Determine the [x, y] coordinate at the center of the cell enclosing the given text.  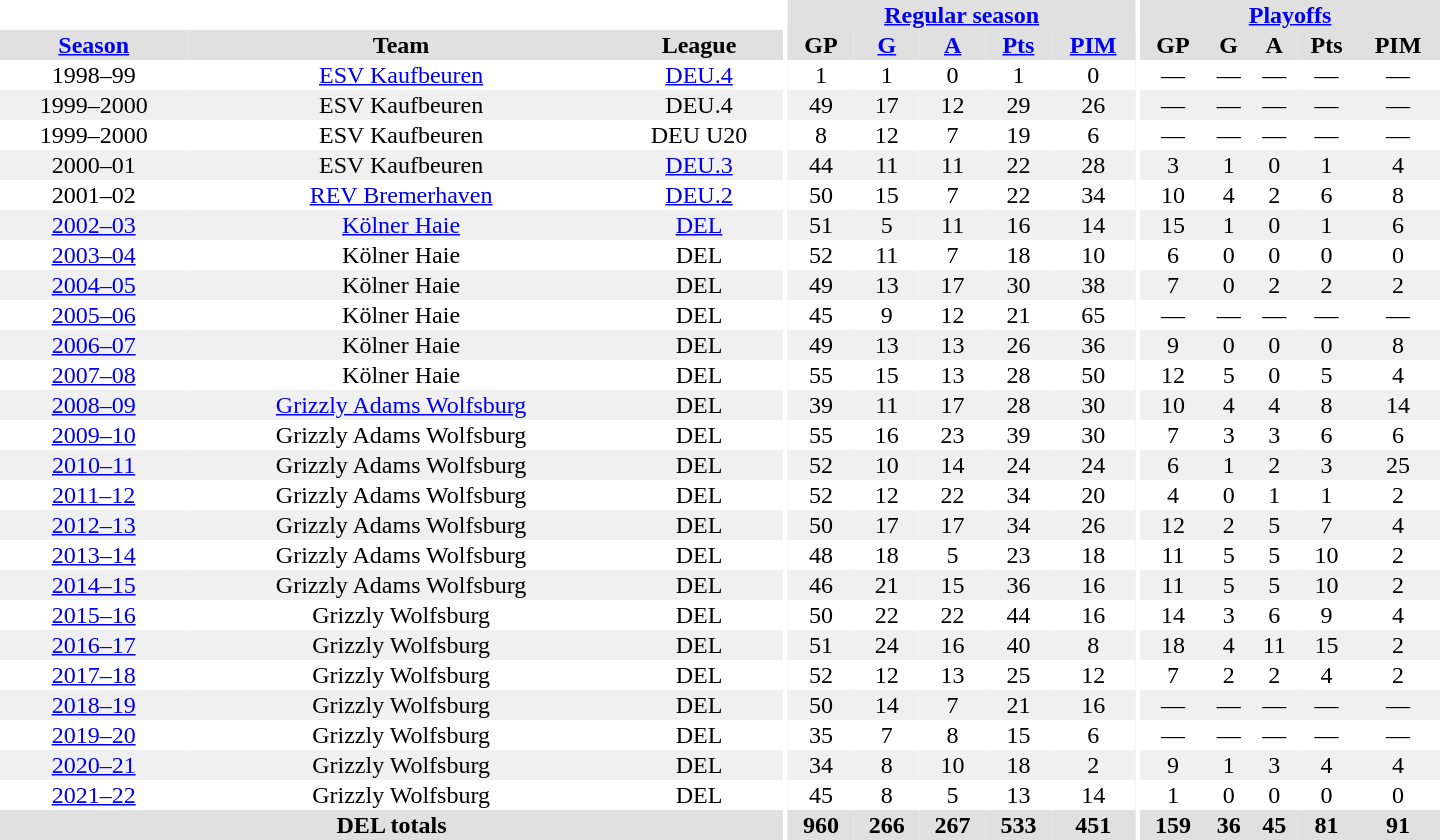
29 [1019, 105]
38 [1093, 285]
2000–01 [94, 165]
1998–99 [94, 75]
81 [1326, 825]
451 [1093, 825]
46 [821, 585]
2004–05 [94, 285]
40 [1019, 645]
19 [1019, 135]
2003–04 [94, 255]
960 [821, 825]
2001–02 [94, 195]
2016–17 [94, 645]
65 [1093, 315]
35 [821, 735]
533 [1019, 825]
2020–21 [94, 765]
2002–03 [94, 225]
DEU U20 [699, 135]
Team [401, 45]
2021–22 [94, 795]
League [699, 45]
DEL totals [392, 825]
20 [1093, 495]
267 [953, 825]
DEU.3 [699, 165]
2008–09 [94, 405]
Season [94, 45]
2010–11 [94, 465]
DEU.2 [699, 195]
2011–12 [94, 495]
2013–14 [94, 555]
48 [821, 555]
2015–16 [94, 615]
2007–08 [94, 375]
REV Bremerhaven [401, 195]
2009–10 [94, 435]
2019–20 [94, 735]
2005–06 [94, 315]
2012–13 [94, 525]
2006–07 [94, 345]
159 [1173, 825]
2018–19 [94, 705]
2014–15 [94, 585]
91 [1398, 825]
2017–18 [94, 675]
Playoffs [1290, 15]
266 [887, 825]
Regular season [962, 15]
